From the cell containing the given text, extract its center point as [X, Y] coordinate. 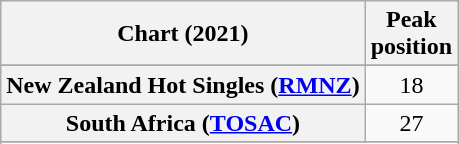
Chart (2021) [183, 34]
18 [411, 85]
South Africa (TOSAC) [183, 123]
27 [411, 123]
Peakposition [411, 34]
New Zealand Hot Singles (RMNZ) [183, 85]
